Return the (x, y) coordinate for the center point of the cell that contains the specified text.  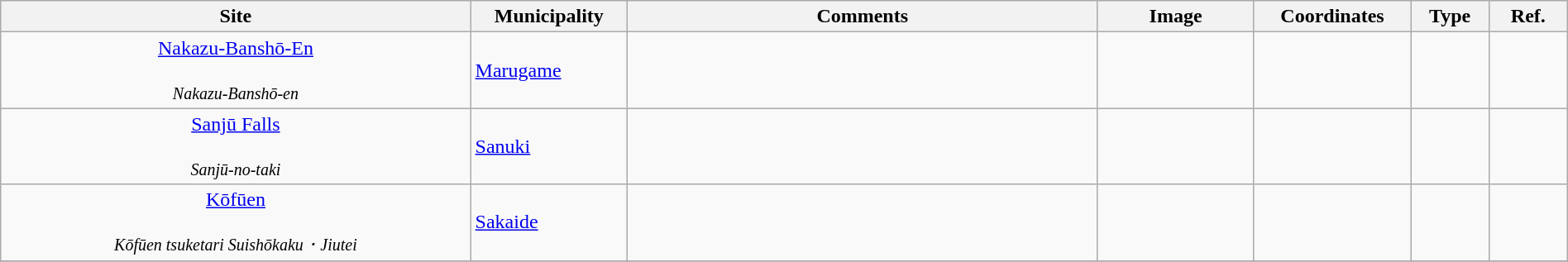
Marugame (549, 70)
Type (1451, 17)
Site (236, 17)
KōfūenKōfūen tsuketari Suishōkaku ･ Jiutei (236, 222)
Coordinates (1331, 17)
Image (1176, 17)
Nakazu-Banshō-EnNakazu-Banshō-en (236, 70)
Sakaide (549, 222)
Sanuki (549, 146)
Sanjū FallsSanjū-no-taki (236, 146)
Ref. (1528, 17)
Municipality (549, 17)
Comments (863, 17)
